Scan for the cell matching the given text and deliver its (X, Y) coordinate at center. 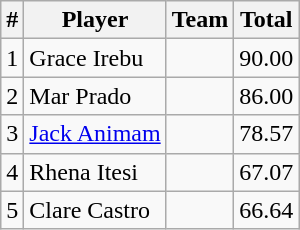
4 (12, 172)
2 (12, 96)
90.00 (266, 58)
# (12, 20)
78.57 (266, 134)
Mar Prado (95, 96)
Total (266, 20)
Jack Animam (95, 134)
1 (12, 58)
Clare Castro (95, 210)
67.07 (266, 172)
66.64 (266, 210)
Rhena Itesi (95, 172)
86.00 (266, 96)
Grace Irebu (95, 58)
5 (12, 210)
Player (95, 20)
Team (200, 20)
3 (12, 134)
